Find where the given text appears and provide that cell's center as (x, y) coordinate. 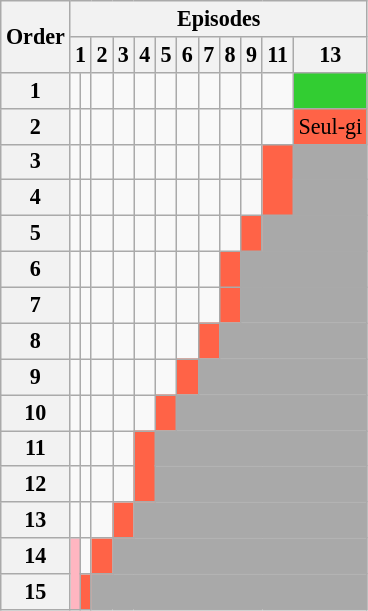
Episodes (218, 18)
12 (36, 484)
Seul-gi (330, 126)
Order (36, 36)
14 (36, 556)
15 (36, 591)
10 (36, 412)
